Output the [x, y] coordinate of the center of the cell containing the given text.  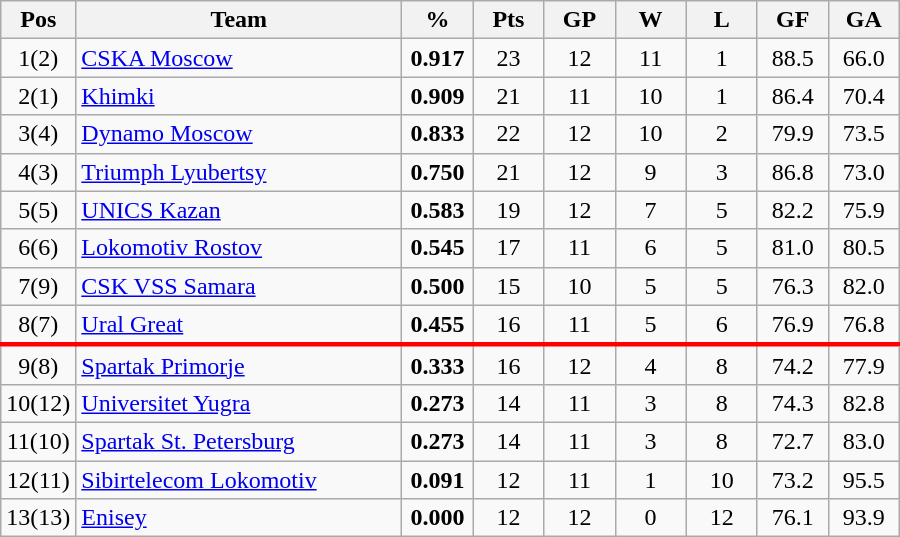
0.545 [438, 248]
0.750 [438, 172]
W [650, 20]
Ural Great [239, 325]
22 [508, 134]
73.5 [864, 134]
0.000 [438, 518]
0.091 [438, 479]
19 [508, 210]
6(6) [38, 248]
0.500 [438, 286]
Pos [38, 20]
72.7 [792, 441]
Spartak Primorje [239, 365]
GF [792, 20]
74.2 [792, 365]
80.5 [864, 248]
12(11) [38, 479]
CSKA Moscow [239, 58]
10(12) [38, 403]
Lokomotiv Rostov [239, 248]
76.8 [864, 325]
73.0 [864, 172]
4 [650, 365]
Spartak St. Petersburg [239, 441]
77.9 [864, 365]
2(1) [38, 96]
79.9 [792, 134]
Khimki [239, 96]
9 [650, 172]
4(3) [38, 172]
86.4 [792, 96]
1(2) [38, 58]
81.0 [792, 248]
93.9 [864, 518]
Team [239, 20]
23 [508, 58]
0.917 [438, 58]
7 [650, 210]
76.3 [792, 286]
0.909 [438, 96]
Sibirtelecom Lokomotiv [239, 479]
9(8) [38, 365]
UNICS Kazan [239, 210]
86.8 [792, 172]
82.8 [864, 403]
L [722, 20]
GA [864, 20]
2 [722, 134]
3(4) [38, 134]
CSK VSS Samara [239, 286]
13(13) [38, 518]
66.0 [864, 58]
5(5) [38, 210]
0 [650, 518]
76.9 [792, 325]
Triumph Lyubertsy [239, 172]
GP [580, 20]
82.0 [864, 286]
Dynamo Moscow [239, 134]
82.2 [792, 210]
% [438, 20]
0.583 [438, 210]
95.5 [864, 479]
75.9 [864, 210]
Universitet Yugra [239, 403]
0.455 [438, 325]
73.2 [792, 479]
17 [508, 248]
76.1 [792, 518]
7(9) [38, 286]
Enisey [239, 518]
Pts [508, 20]
88.5 [792, 58]
8(7) [38, 325]
0.333 [438, 365]
70.4 [864, 96]
74.3 [792, 403]
15 [508, 286]
83.0 [864, 441]
11(10) [38, 441]
0.833 [438, 134]
